Find where the given text appears and provide that cell's center as [X, Y] coordinate. 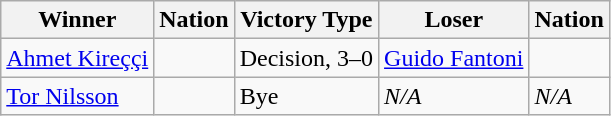
Tor Nilsson [78, 96]
Guido Fantoni [454, 58]
Winner [78, 20]
Bye [306, 96]
Ahmet Kireççi [78, 58]
Victory Type [306, 20]
Loser [454, 20]
Decision, 3–0 [306, 58]
